For the text-containing cell, return its midpoint in [x, y] coordinate format. 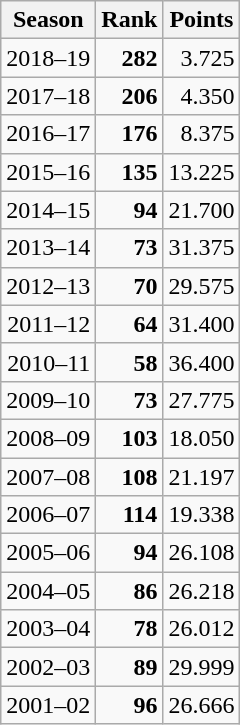
26.666 [202, 705]
27.775 [202, 400]
8.375 [202, 134]
26.218 [202, 591]
29.999 [202, 667]
2012–13 [48, 286]
2005–06 [48, 553]
31.375 [202, 248]
135 [130, 172]
176 [130, 134]
4.350 [202, 96]
13.225 [202, 172]
3.725 [202, 58]
2008–09 [48, 438]
29.575 [202, 286]
2016–17 [48, 134]
Points [202, 20]
96 [130, 705]
2017–18 [48, 96]
108 [130, 477]
2011–12 [48, 324]
2001–02 [48, 705]
31.400 [202, 324]
2009–10 [48, 400]
2006–07 [48, 515]
2002–03 [48, 667]
206 [130, 96]
89 [130, 667]
70 [130, 286]
114 [130, 515]
26.108 [202, 553]
64 [130, 324]
2007–08 [48, 477]
282 [130, 58]
78 [130, 629]
26.012 [202, 629]
2018–19 [48, 58]
86 [130, 591]
19.338 [202, 515]
2003–04 [48, 629]
2015–16 [48, 172]
2013–14 [48, 248]
Rank [130, 20]
21.197 [202, 477]
58 [130, 362]
2014–15 [48, 210]
2004–05 [48, 591]
2010–11 [48, 362]
18.050 [202, 438]
21.700 [202, 210]
Season [48, 20]
103 [130, 438]
36.400 [202, 362]
